Output the (X, Y) coordinate of the center of the cell containing the given text.  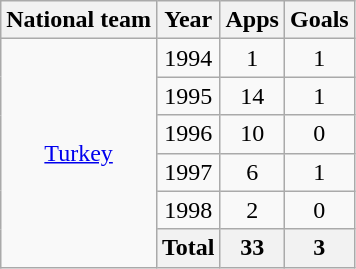
Turkey (79, 153)
10 (252, 134)
1998 (188, 210)
3 (319, 248)
Apps (252, 20)
1994 (188, 58)
1996 (188, 134)
33 (252, 248)
Total (188, 248)
6 (252, 172)
Goals (319, 20)
Year (188, 20)
14 (252, 96)
1997 (188, 172)
1995 (188, 96)
2 (252, 210)
National team (79, 20)
